Extract the (X, Y) coordinate from the center of the cell holding the provided text.  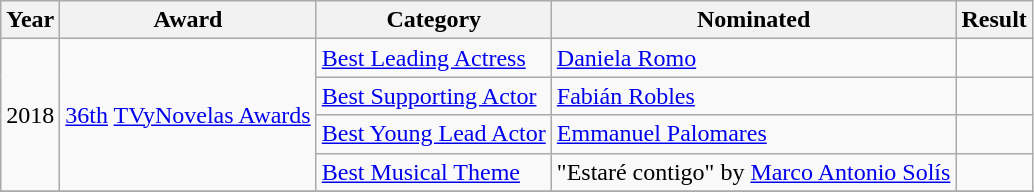
Award (188, 20)
Year (30, 20)
Nominated (754, 20)
Result (994, 20)
Best Supporting Actor (434, 96)
2018 (30, 115)
Best Musical Theme (434, 172)
Best Young Lead Actor (434, 134)
Daniela Romo (754, 58)
36th TVyNovelas Awards (188, 115)
"Estaré contigo" by Marco Antonio Solís (754, 172)
Category (434, 20)
Best Leading Actress (434, 58)
Emmanuel Palomares (754, 134)
Fabián Robles (754, 96)
